Capture the cell that displays the provided text and extract its [x, y] central coordinate. 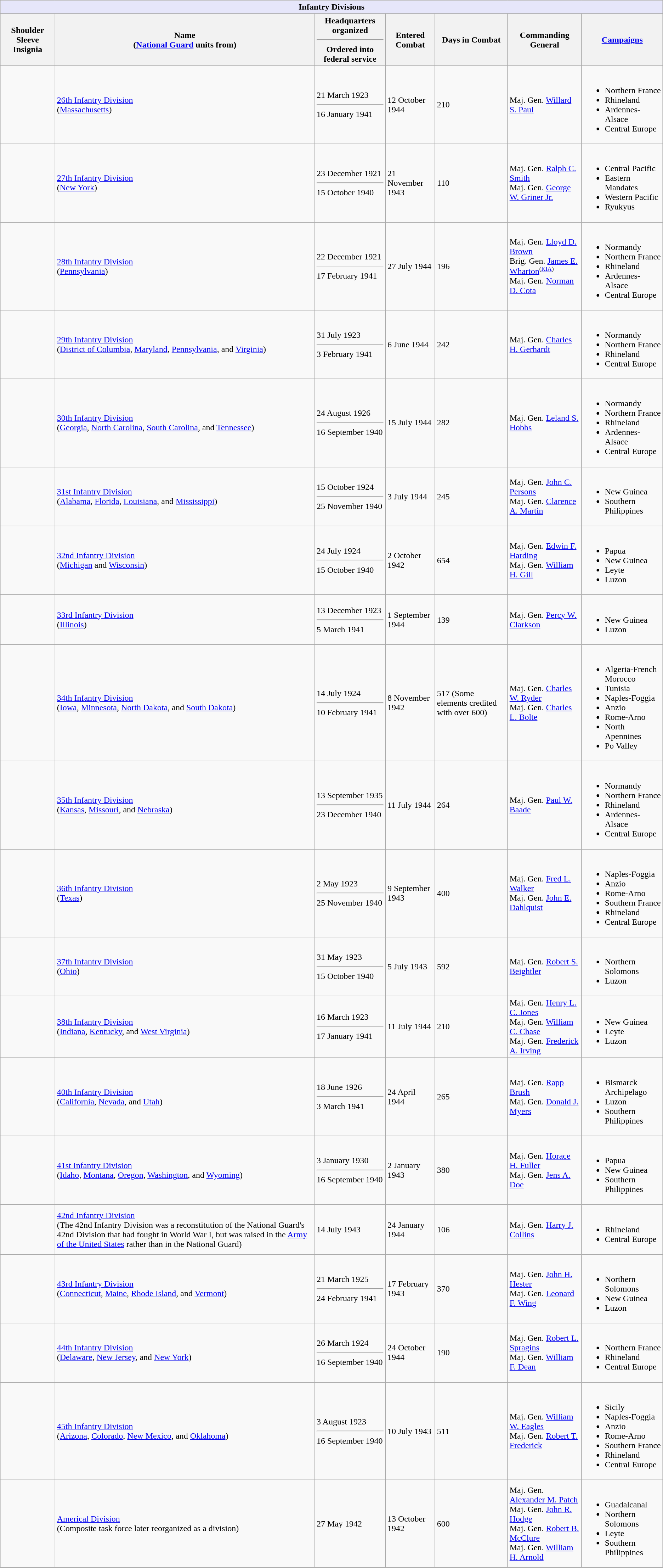
5 July 1943 [410, 967]
17 February 1943 [410, 1289]
22 December 1921 17 February 1941 [350, 266]
Maj. Gen. John H. HesterMaj. Gen. Leonard F. Wing [545, 1289]
21 March 1925 24 February 1941 [350, 1289]
13 September 1935 23 December 1940 [350, 805]
12 October 1944 [410, 105]
Shoulder Sleeve Insignia [28, 40]
Headquarters organized Ordered into federal service [350, 40]
Northern FranceRhinelandArdennes-AlsaceCentral Europe [622, 105]
106 [471, 1230]
Days in Combat [471, 40]
2 May 1923 25 November 1940 [350, 893]
Maj. Gen. John C. PersonsMaj. Gen. Clarence A. Martin [545, 496]
190 [471, 1353]
26 March 1924 16 September 1940 [350, 1353]
3 January 1930 16 September 1940 [350, 1170]
Naples-FoggiaAnzioRome-ArnoSouthern FranceRhinelandCentral Europe [622, 893]
Maj. Gen. Charles W. RyderMaj. Gen. Charles L. Bolte [545, 702]
21 March 1923 16 January 1941 [350, 105]
26th Infantry Division(Massachusetts) [185, 105]
370 [471, 1289]
35th Infantry Division(Kansas, Missouri, and Nebraska) [185, 805]
14 July 1924 10 February 1941 [350, 702]
27 July 1944 [410, 266]
10 July 1943 [410, 1431]
Maj. Gen. Alexander M. PatchMaj. Gen. John R. HodgeMaj. Gen. Robert B. McClureMaj. Gen. William H. Arnold [545, 1524]
2 January 1943 [410, 1170]
Maj. Gen. Robert L. SpraginsMaj. Gen. William F. Dean [545, 1353]
15 July 1944 [410, 423]
Maj. Gen. Percy W. Clarkson [545, 620]
31st Infantry Division(Alabama, Florida, Louisiana, and Mississippi) [185, 496]
PapuaNew GuineaSouthern Philippines [622, 1170]
Northern FranceRhinelandCentral Europe [622, 1353]
592 [471, 967]
Commanding General [545, 40]
Bismarck ArchipelagoLuzonSouthern Philippines [622, 1097]
9 September 1943 [410, 893]
40th Infantry Division(California, Nevada, and Utah) [185, 1097]
196 [471, 266]
Maj. Gen. Lloyd D. BrownBrig. Gen. James E. Wharton(KIA)Maj. Gen. Norman D. Cota [545, 266]
600 [471, 1524]
Maj. Gen. Horace H. FullerMaj. Gen. Jens A. Doe [545, 1170]
24 August 1926 16 September 1940 [350, 423]
37th Infantry Division(Ohio) [185, 967]
31 May 1923 15 October 1940 [350, 967]
24 October 1944 [410, 1353]
517 (Some elements credited with over 600) [471, 702]
Maj. Gen. William W. EaglesMaj. Gen. Robert T. Frederick [545, 1431]
31 July 1923 3 February 1941 [350, 345]
110 [471, 183]
21 November 1943 [410, 183]
14 July 1943 [350, 1230]
8 November 1942 [410, 702]
380 [471, 1170]
1 September 1944 [410, 620]
44th Infantry Division(Delaware, New Jersey, and New York) [185, 1353]
2 October 1942 [410, 560]
282 [471, 423]
Maj. Gen. Harry J. Collins [545, 1230]
Northern SolomonsLuzon [622, 967]
23 December 1921 15 October 1940 [350, 183]
NormandyNorthern FranceRhinelandCentral Europe [622, 345]
Name(National Guard units from) [185, 40]
32nd Infantry Division(Michigan and Wisconsin) [185, 560]
242 [471, 345]
Infantry Divisions [331, 7]
RhinelandCentral Europe [622, 1230]
Maj. Gen. Ralph C. SmithMaj. Gen. George W. Griner Jr. [545, 183]
6 June 1944 [410, 345]
27 May 1942 [350, 1524]
Algeria-French MoroccoTunisiaNaples-FoggiaAnzioRome-ArnoNorth ApenninesPo Valley [622, 702]
511 [471, 1431]
Maj. Gen. Leland S. Hobbs [545, 423]
Campaigns [622, 40]
Maj. Gen. Robert S. Beightler [545, 967]
29th Infantry Division(District of Columbia, Maryland, Pennsylvania, and Virginia) [185, 345]
Northern SolomonsNew GuineaLuzon [622, 1289]
27th Infantry Division(New York) [185, 183]
28th Infantry Division(Pennsylvania) [185, 266]
15 October 1924 25 November 1940 [350, 496]
New GuineaLuzon [622, 620]
36th Infantry Division(Texas) [185, 893]
Maj. Gen. Willard S. Paul [545, 105]
SicilyNaples-FoggiaAnzioRome-ArnoSouthern FranceRhinelandCentral Europe [622, 1431]
3 August 1923 16 September 1940 [350, 1431]
24 April 1944 [410, 1097]
38th Infantry Division(Indiana, Kentucky, and West Virginia) [185, 1027]
Maj. Gen. Fred L. WalkerMaj. Gen. John E. Dahlquist [545, 893]
30th Infantry Division(Georgia, North Carolina, South Carolina, and Tennessee) [185, 423]
3 July 1944 [410, 496]
18 June 1926 3 March 1941 [350, 1097]
Central PacificEastern MandatesWestern PacificRyukyus [622, 183]
139 [471, 620]
PapuaNew GuineaLeyteLuzon [622, 560]
265 [471, 1097]
34th Infantry Division(Iowa, Minnesota, North Dakota, and South Dakota) [185, 702]
Maj. Gen. Rapp BrushMaj. Gen. Donald J. Myers [545, 1097]
41st Infantry Division(Idaho, Montana, Oregon, Washington, and Wyoming) [185, 1170]
13 October 1942 [410, 1524]
Entered Combat [410, 40]
400 [471, 893]
Maj. Gen. Edwin F. HardingMaj. Gen. William H. Gill [545, 560]
New GuineaSouthern Philippines [622, 496]
43rd Infantry Division(Connecticut, Maine, Rhode Island, and Vermont) [185, 1289]
Maj. Gen. Charles H. Gerhardt [545, 345]
24 July 1924 15 October 1940 [350, 560]
16 March 1923 17 January 1941 [350, 1027]
13 December 1923 5 March 1941 [350, 620]
245 [471, 496]
24 January 1944 [410, 1230]
45th Infantry Division(Arizona, Colorado, New Mexico, and Oklahoma) [185, 1431]
GuadalcanalNorthern SolomonsLeyteSouthern Philippines [622, 1524]
654 [471, 560]
New GuineaLeyteLuzon [622, 1027]
Maj. Gen. Henry L. C. JonesMaj. Gen. William C. ChaseMaj. Gen. Frederick A. Irving [545, 1027]
Maj. Gen. Paul W. Baade [545, 805]
264 [471, 805]
Americal Division(Composite task force later reorganized as a division) [185, 1524]
33rd Infantry Division(Illinois) [185, 620]
